Determine the [X, Y] coordinate at the center of the cell enclosing the given text.  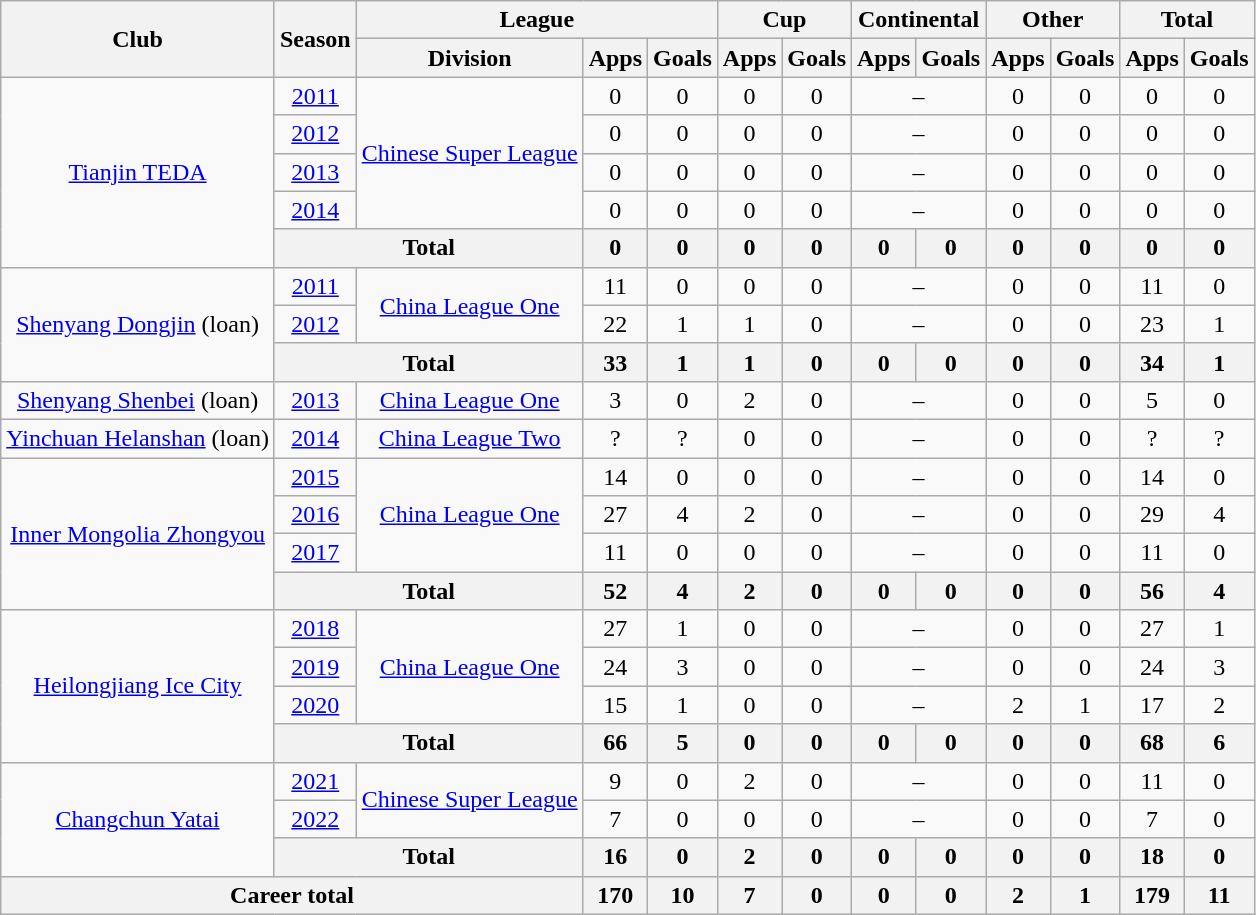
Season [315, 39]
Club [138, 39]
Changchun Yatai [138, 819]
Yinchuan Helanshan (loan) [138, 438]
9 [615, 781]
33 [615, 362]
League [536, 20]
2017 [315, 553]
Shenyang Dongjin (loan) [138, 324]
66 [615, 743]
Heilongjiang Ice City [138, 686]
Career total [292, 895]
Cup [784, 20]
Shenyang Shenbei (loan) [138, 400]
China League Two [470, 438]
2015 [315, 477]
2018 [315, 629]
6 [1219, 743]
56 [1152, 591]
2019 [315, 667]
17 [1152, 705]
Tianjin TEDA [138, 172]
16 [615, 857]
Division [470, 58]
34 [1152, 362]
18 [1152, 857]
22 [615, 324]
52 [615, 591]
29 [1152, 515]
Inner Mongolia Zhongyou [138, 534]
23 [1152, 324]
2020 [315, 705]
2021 [315, 781]
10 [683, 895]
170 [615, 895]
2022 [315, 819]
68 [1152, 743]
Other [1053, 20]
Continental [919, 20]
15 [615, 705]
2016 [315, 515]
179 [1152, 895]
